Scan for the cell matching the given text and deliver its [x, y] coordinate at center. 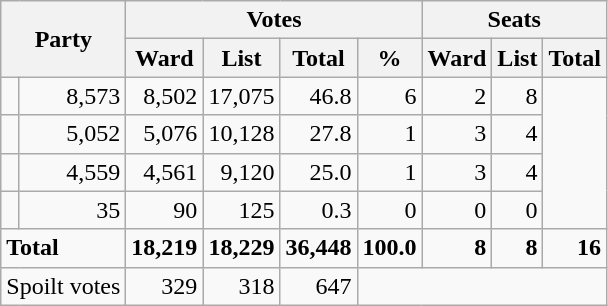
5,076 [164, 134]
27.8 [318, 134]
16 [575, 248]
% [390, 58]
Seats [514, 20]
17,075 [242, 96]
Spoilt votes [64, 286]
18,229 [242, 248]
Party [64, 39]
46.8 [318, 96]
6 [390, 96]
36,448 [318, 248]
647 [318, 286]
35 [72, 210]
90 [164, 210]
4,561 [164, 172]
9,120 [242, 172]
0.3 [318, 210]
318 [242, 286]
5,052 [72, 134]
8,502 [164, 96]
125 [242, 210]
4,559 [72, 172]
18,219 [164, 248]
329 [164, 286]
2 [457, 96]
25.0 [318, 172]
10,128 [242, 134]
8,573 [72, 96]
Votes [274, 20]
100.0 [390, 248]
